Capture the cell that displays the provided text and extract its [X, Y] central coordinate. 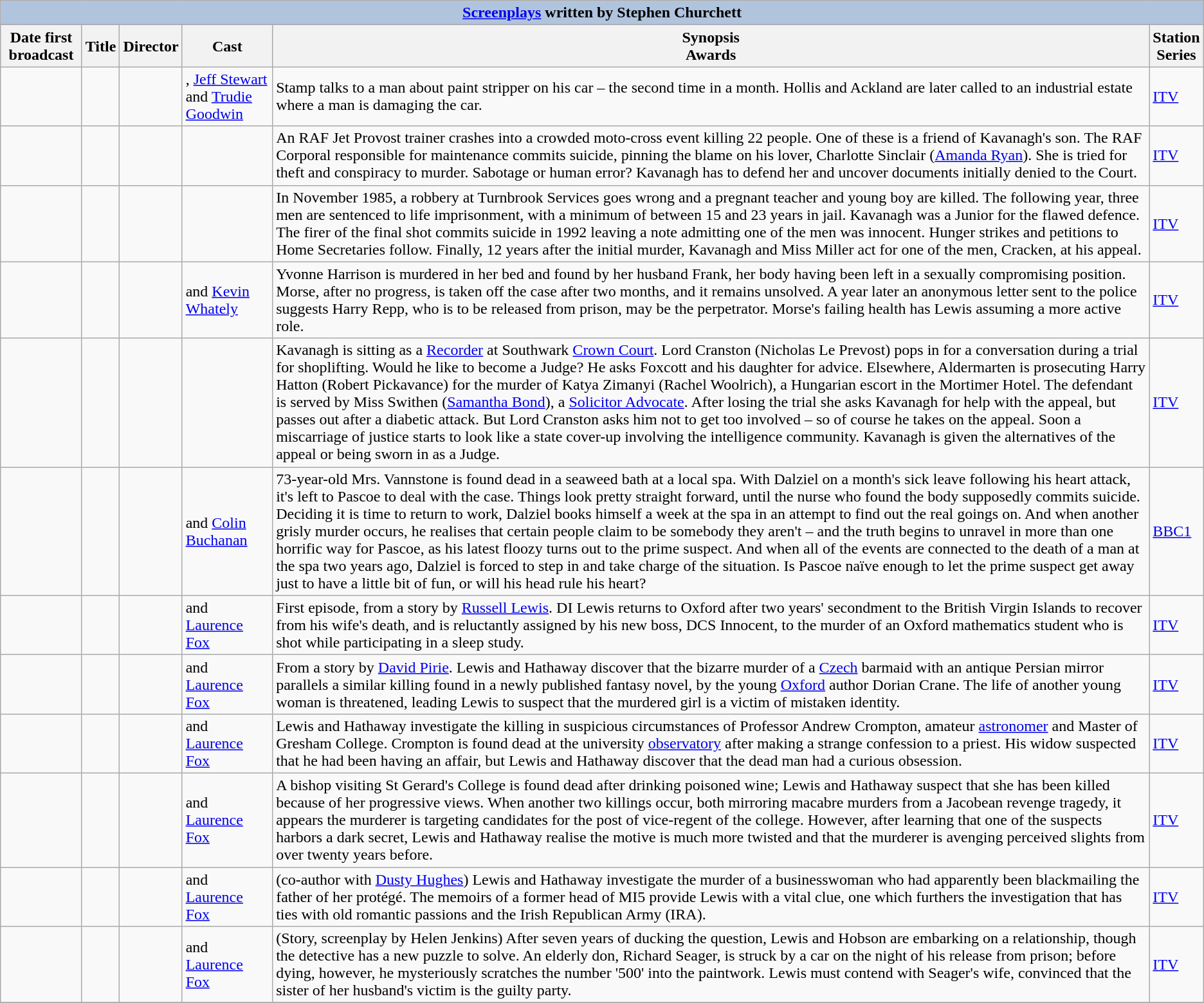
Cast [227, 46]
, Jeff Stewart and Trudie Goodwin [227, 96]
SynopsisAwards [711, 46]
StationSeries [1176, 46]
Title [100, 46]
and Colin Buchanan [227, 531]
Director [150, 46]
Date first broadcast [41, 46]
BBC1 [1176, 531]
Screenplays written by Stephen Churchett [602, 13]
and Kevin Whately [227, 300]
